Output the [x, y] coordinate of the center of the cell containing the given text.  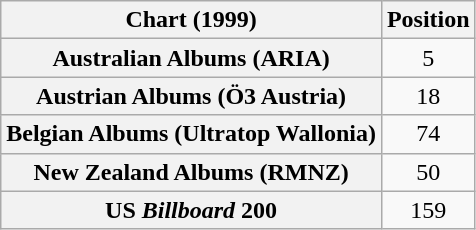
18 [428, 96]
Chart (1999) [192, 20]
5 [428, 58]
Belgian Albums (Ultratop Wallonia) [192, 134]
Austrian Albums (Ö3 Austria) [192, 96]
Position [428, 20]
159 [428, 210]
74 [428, 134]
New Zealand Albums (RMNZ) [192, 172]
Australian Albums (ARIA) [192, 58]
50 [428, 172]
US Billboard 200 [192, 210]
